Locate the cell with the specified text and output its [x, y] center coordinate. 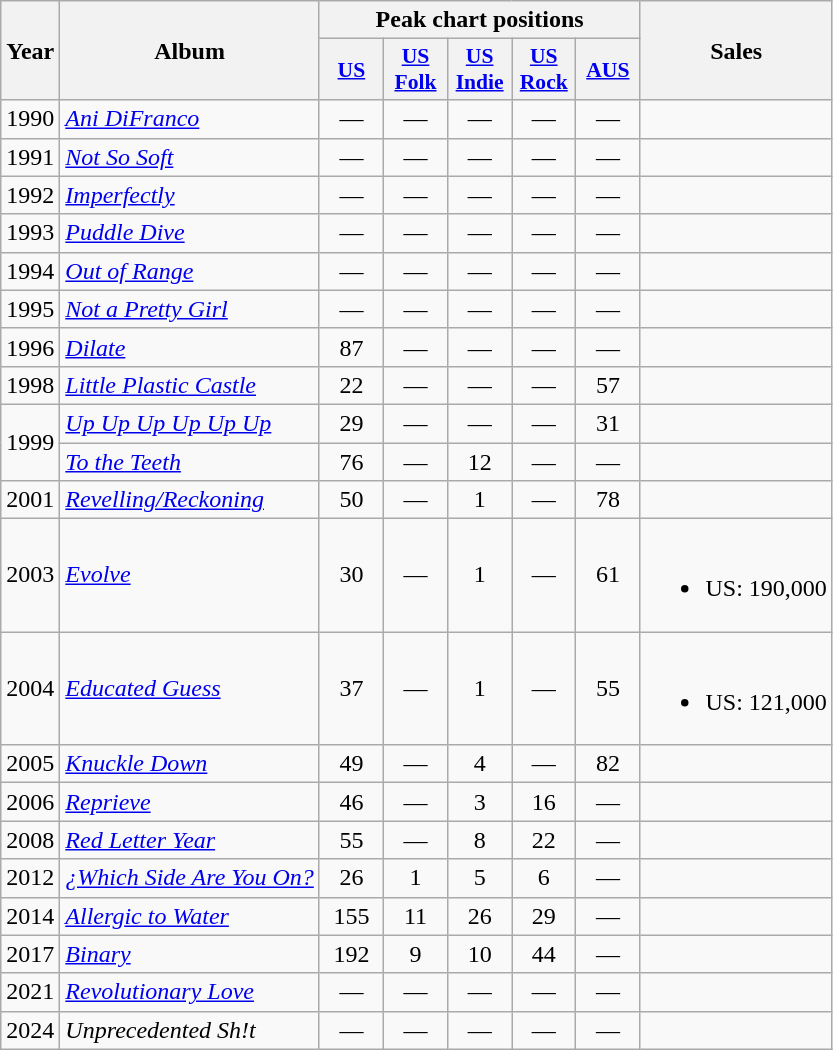
2005 [30, 764]
2008 [30, 840]
Evolve [190, 576]
1992 [30, 195]
2021 [30, 992]
1991 [30, 157]
37 [351, 688]
¿Which Side Are You On? [190, 878]
50 [351, 500]
Allergic to Water [190, 916]
Peak chart positions [480, 20]
To the Teeth [190, 461]
US: 190,000 [736, 576]
Year [30, 50]
192 [351, 954]
2024 [30, 1030]
Out of Range [190, 271]
Not So Soft [190, 157]
Ani DiFranco [190, 119]
2006 [30, 802]
155 [351, 916]
2012 [30, 878]
82 [608, 764]
8 [480, 840]
AUS [608, 70]
Unprecedented Sh!t [190, 1030]
76 [351, 461]
9 [415, 954]
Reprieve [190, 802]
2014 [30, 916]
78 [608, 500]
3 [480, 802]
Imperfectly [190, 195]
16 [544, 802]
6 [544, 878]
11 [415, 916]
Red Letter Year [190, 840]
US [351, 70]
1990 [30, 119]
Little Plastic Castle [190, 385]
Album [190, 50]
Revelling/Reckoning [190, 500]
Up Up Up Up Up Up [190, 423]
2001 [30, 500]
Not a Pretty Girl [190, 309]
1998 [30, 385]
Revolutionary Love [190, 992]
Binary [190, 954]
1996 [30, 347]
2017 [30, 954]
Puddle Dive [190, 233]
2004 [30, 688]
USIndie [480, 70]
30 [351, 576]
46 [351, 802]
49 [351, 764]
USRock [544, 70]
1993 [30, 233]
Dilate [190, 347]
57 [608, 385]
Educated Guess [190, 688]
1995 [30, 309]
44 [544, 954]
10 [480, 954]
US: 121,000 [736, 688]
31 [608, 423]
4 [480, 764]
Knuckle Down [190, 764]
2003 [30, 576]
1994 [30, 271]
USFolk [415, 70]
12 [480, 461]
61 [608, 576]
1999 [30, 442]
Sales [736, 50]
5 [480, 878]
87 [351, 347]
